Search for the cell housing the specified text and yield its [X, Y] center coordinate. 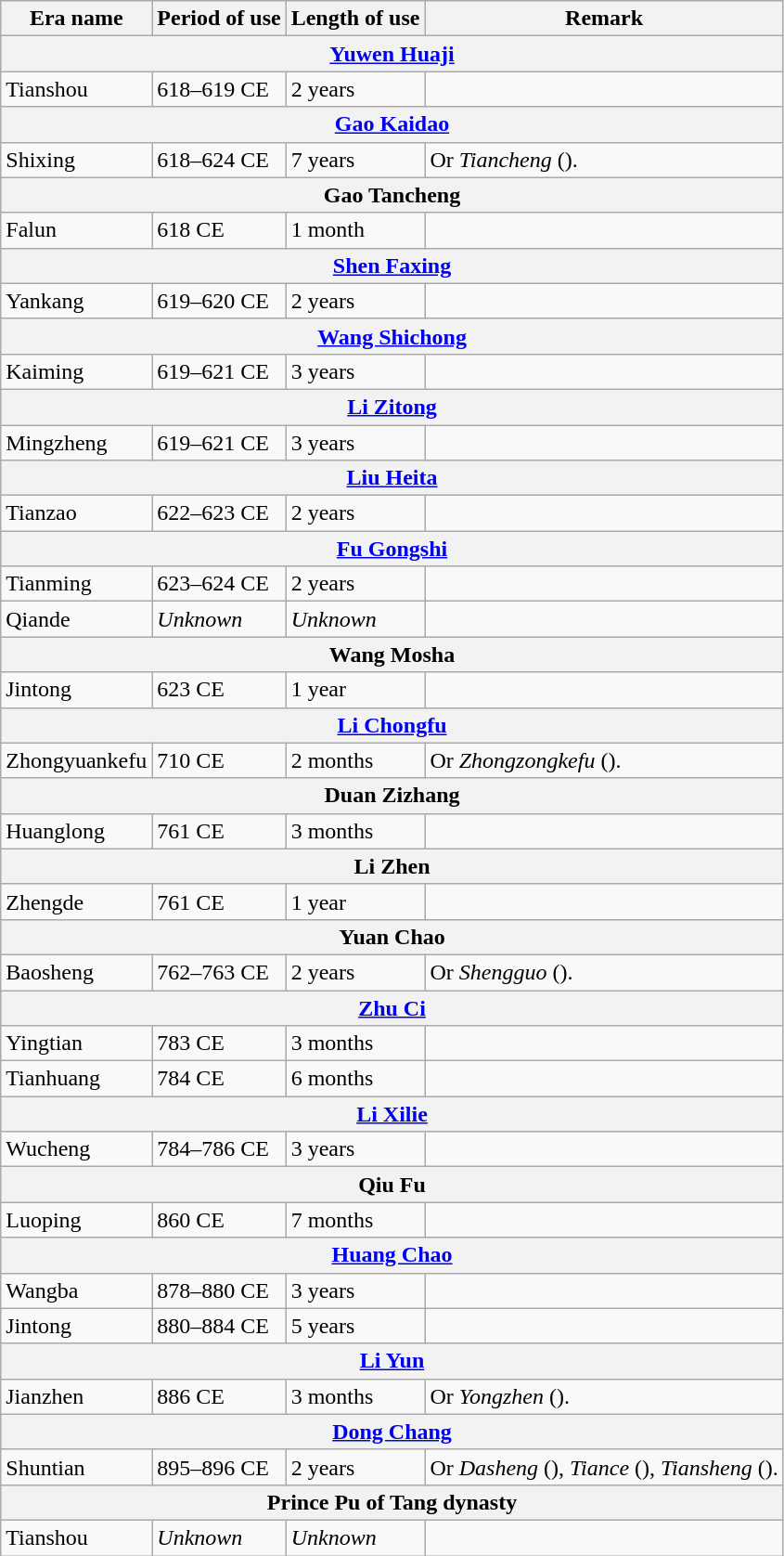
Or Yongzhen (). [604, 1396]
Fu Gongshi [392, 549]
Luoping [76, 1220]
Qiande [76, 619]
Kaiming [76, 371]
895–896 CE [219, 1467]
Baosheng [76, 972]
Or Tiancheng (). [604, 160]
618–619 CE [219, 89]
Period of use [219, 19]
Prince Pu of Tang dynasty [392, 1502]
Falun [76, 230]
Huang Chao [392, 1255]
Tianzao [76, 513]
Shuntian [76, 1467]
762–763 CE [219, 972]
783 CE [219, 1044]
Shixing [76, 160]
Wang Mosha [392, 655]
Li Yun [392, 1361]
Zhu Ci [392, 1007]
Li Zhen [392, 866]
1 month [355, 230]
860 CE [219, 1220]
7 years [355, 160]
Li Xilie [392, 1114]
Yuan Chao [392, 937]
784–786 CE [219, 1149]
Wucheng [76, 1149]
Gao Kaidao [392, 124]
Zhengde [76, 901]
7 months [355, 1220]
Mingzheng [76, 443]
Tianming [76, 584]
Shen Faxing [392, 266]
Or Dasheng (), Tiance (), Tiansheng (). [604, 1467]
Qiu Fu [392, 1185]
Duan Zizhang [392, 796]
Jianzhen [76, 1396]
Or Zhongzongkefu (). [604, 760]
886 CE [219, 1396]
Yingtian [76, 1044]
880–884 CE [219, 1326]
Huanglong [76, 831]
623–624 CE [219, 584]
Li Zitong [392, 407]
622–623 CE [219, 513]
2 months [355, 760]
Zhongyuankefu [76, 760]
Liu Heita [392, 478]
Or Shengguo (). [604, 972]
6 months [355, 1079]
623 CE [219, 690]
5 years [355, 1326]
Wang Shichong [392, 336]
618 CE [219, 230]
Remark [604, 19]
Tianhuang [76, 1079]
878–880 CE [219, 1290]
Li Chongfu [392, 725]
Gao Tancheng [392, 195]
Length of use [355, 19]
Yuwen Huaji [392, 54]
619–620 CE [219, 301]
Era name [76, 19]
784 CE [219, 1079]
Yankang [76, 301]
Dong Chang [392, 1432]
Wangba [76, 1290]
710 CE [219, 760]
618–624 CE [219, 160]
